Return [X, Y] of the center of cell containing provided text 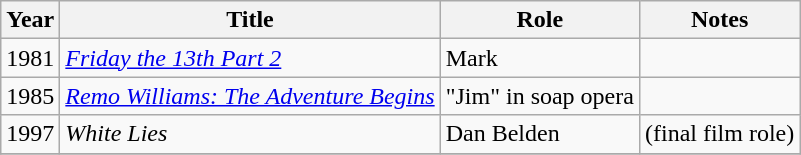
Remo Williams: The Adventure Begins [250, 96]
Mark [540, 58]
1981 [30, 58]
Dan Belden [540, 134]
1985 [30, 96]
White Lies [250, 134]
Notes [719, 20]
Year [30, 20]
"Jim" in soap opera [540, 96]
Title [250, 20]
Friday the 13th Part 2 [250, 58]
1997 [30, 134]
Role [540, 20]
(final film role) [719, 134]
